Provide the [X, Y] coordinate of the cell's center where the given text is located.  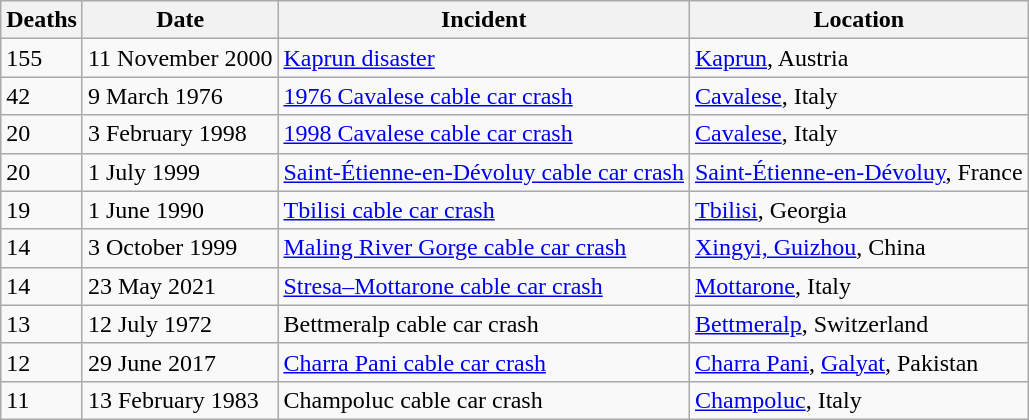
Xingyi, Guizhou, China [858, 248]
Saint-Étienne-en-Dévoluy cable car crash [484, 172]
Charra Pani, Galyat, Pakistan [858, 362]
Deaths [42, 20]
Tbilisi cable car crash [484, 210]
155 [42, 58]
12 [42, 362]
9 March 1976 [180, 96]
29 June 2017 [180, 362]
13 [42, 324]
13 February 1983 [180, 400]
1976 Cavalese cable car crash [484, 96]
1998 Cavalese cable car crash [484, 134]
1 June 1990 [180, 210]
Location [858, 20]
Champoluc cable car crash [484, 400]
Mottarone, Italy [858, 286]
23 May 2021 [180, 286]
Champoluc, Italy [858, 400]
19 [42, 210]
Tbilisi, Georgia [858, 210]
11 [42, 400]
42 [42, 96]
11 November 2000 [180, 58]
Stresa–Mottarone cable car crash [484, 286]
3 February 1998 [180, 134]
Bettmeralp, Switzerland [858, 324]
3 October 1999 [180, 248]
Saint-Étienne-en-Dévoluy, France [858, 172]
Maling River Gorge cable car crash [484, 248]
12 July 1972 [180, 324]
Kaprun disaster [484, 58]
Date [180, 20]
Bettmeralp cable car crash [484, 324]
Kaprun, Austria [858, 58]
Incident [484, 20]
1 July 1999 [180, 172]
Charra Pani cable car crash [484, 362]
